For the text-containing cell, return its midpoint in [x, y] coordinate format. 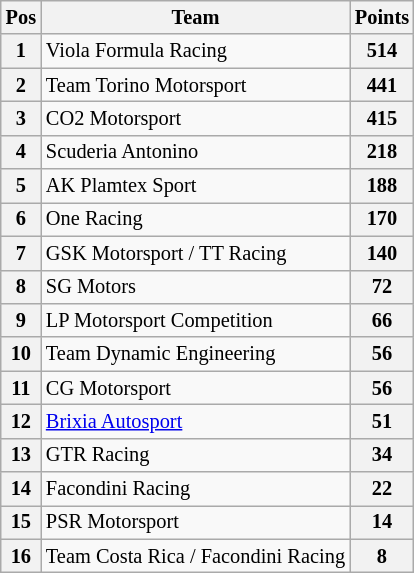
9 [21, 320]
Points [382, 17]
15 [21, 522]
170 [382, 219]
Team Dynamic Engineering [196, 354]
66 [382, 320]
3 [21, 118]
22 [382, 489]
SG Motors [196, 287]
51 [382, 421]
415 [382, 118]
Team Costa Rica / Facondini Racing [196, 556]
140 [382, 253]
218 [382, 152]
72 [382, 287]
One Racing [196, 219]
Scuderia Antonino [196, 152]
514 [382, 51]
10 [21, 354]
441 [382, 85]
Viola Formula Racing [196, 51]
Team Torino Motorsport [196, 85]
AK Plamtex Sport [196, 186]
12 [21, 421]
CO2 Motorsport [196, 118]
188 [382, 186]
34 [382, 455]
GSK Motorsport / TT Racing [196, 253]
16 [21, 556]
LP Motorsport Competition [196, 320]
11 [21, 388]
6 [21, 219]
13 [21, 455]
1 [21, 51]
7 [21, 253]
4 [21, 152]
Brixia Autosport [196, 421]
CG Motorsport [196, 388]
Pos [21, 17]
GTR Racing [196, 455]
Facondini Racing [196, 489]
PSR Motorsport [196, 522]
5 [21, 186]
Team [196, 17]
2 [21, 85]
